From the cell containing the given text, extract its center point as [X, Y] coordinate. 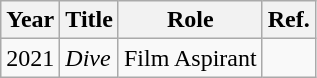
Role [190, 20]
Dive [90, 58]
Ref. [288, 20]
Title [90, 20]
Film Aspirant [190, 58]
2021 [30, 58]
Year [30, 20]
